Find where the given text appears and provide that cell's center as [x, y] coordinate. 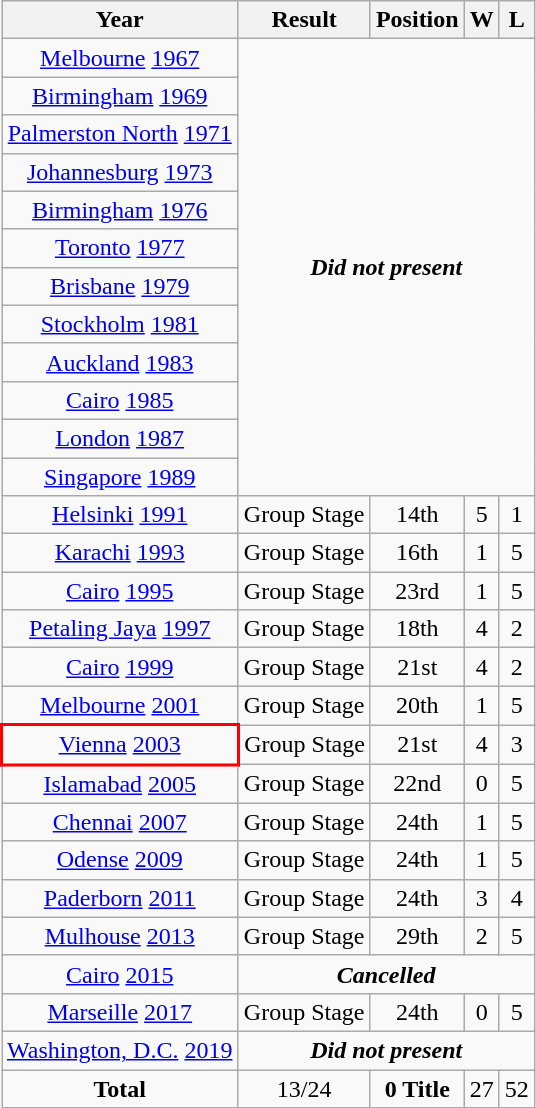
Palmerston North 1971 [120, 134]
16th [417, 553]
Johannesburg 1973 [120, 172]
Cairo 1999 [120, 667]
Position [417, 20]
Melbourne 2001 [120, 706]
Year [120, 20]
Helsinki 1991 [120, 515]
0 Title [417, 1089]
Petaling Jaya 1997 [120, 629]
Chennai 2007 [120, 822]
52 [516, 1089]
13/24 [304, 1089]
22nd [417, 784]
Brisbane 1979 [120, 286]
Vienna 2003 [120, 745]
Marseille 2017 [120, 1012]
Auckland 1983 [120, 362]
Birmingham 1976 [120, 210]
Odense 2009 [120, 860]
Paderborn 2011 [120, 898]
23rd [417, 591]
Islamabad 2005 [120, 784]
Result [304, 20]
Melbourne 1967 [120, 58]
Washington, D.C. 2019 [120, 1050]
20th [417, 706]
W [482, 20]
Cairo 2015 [120, 974]
Cancelled [386, 974]
Mulhouse 2013 [120, 936]
Singapore 1989 [120, 477]
27 [482, 1089]
18th [417, 629]
Birmingham 1969 [120, 96]
Toronto 1977 [120, 248]
29th [417, 936]
L [516, 20]
14th [417, 515]
Cairo 1995 [120, 591]
Total [120, 1089]
London 1987 [120, 438]
Stockholm 1981 [120, 324]
Karachi 1993 [120, 553]
Cairo 1985 [120, 400]
